Identify which cell holds the provided text, then report its (x, y) central coordinate. 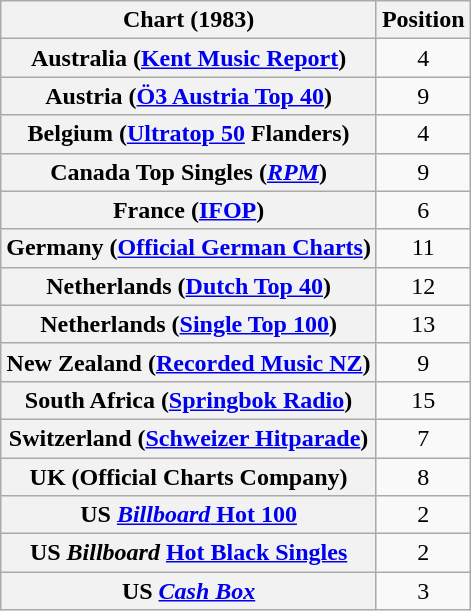
Position (423, 20)
Belgium (Ultratop 50 Flanders) (189, 134)
South Africa (Springbok Radio) (189, 400)
Netherlands (Single Top 100) (189, 324)
15 (423, 400)
Chart (1983) (189, 20)
Germany (Official German Charts) (189, 248)
Netherlands (Dutch Top 40) (189, 286)
Austria (Ö3 Austria Top 40) (189, 96)
Australia (Kent Music Report) (189, 58)
US Billboard Hot 100 (189, 515)
3 (423, 591)
12 (423, 286)
Canada Top Singles (RPM) (189, 172)
France (IFOP) (189, 210)
11 (423, 248)
US Cash Box (189, 591)
UK (Official Charts Company) (189, 477)
13 (423, 324)
New Zealand (Recorded Music NZ) (189, 362)
US Billboard Hot Black Singles (189, 553)
Switzerland (Schweizer Hitparade) (189, 438)
7 (423, 438)
6 (423, 210)
8 (423, 477)
